Return (X, Y) of the center of cell containing provided text 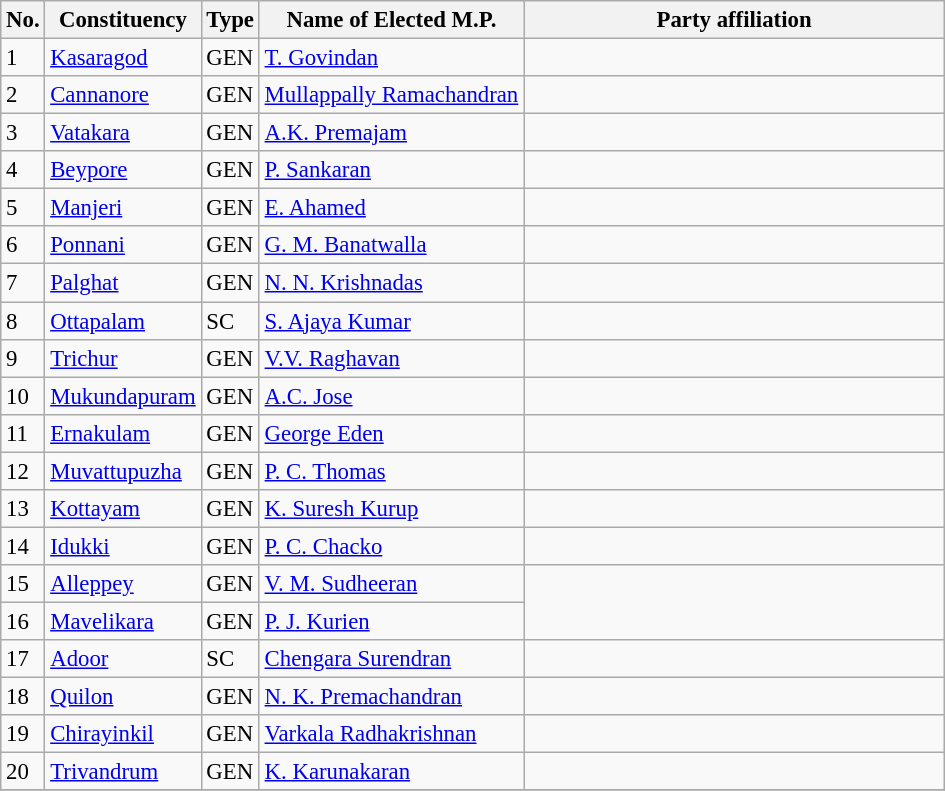
Ottapalam (123, 321)
Trichur (123, 358)
Mavelikara (123, 621)
Trivandrum (123, 772)
V.V. Raghavan (391, 358)
T. Govindan (391, 58)
P. Sankaran (391, 170)
13 (23, 509)
18 (23, 697)
2 (23, 95)
P. C. Chacko (391, 546)
9 (23, 358)
V. M. Sudheeran (391, 584)
Ponnani (123, 245)
Constituency (123, 20)
Mullappally Ramachandran (391, 95)
1 (23, 58)
10 (23, 396)
S. Ajaya Kumar (391, 321)
A.C. Jose (391, 396)
14 (23, 546)
E. Ahamed (391, 208)
N. N. Krishnadas (391, 283)
Chengara Surendran (391, 659)
Name of Elected M.P. (391, 20)
16 (23, 621)
Alleppey (123, 584)
P. J. Kurien (391, 621)
Mukundapuram (123, 396)
6 (23, 245)
Varkala Radhakrishnan (391, 734)
Muvattupuzha (123, 471)
Kasaragod (123, 58)
Palghat (123, 283)
20 (23, 772)
P. C. Thomas (391, 471)
No. (23, 20)
Chirayinkil (123, 734)
N. K. Premachandran (391, 697)
Quilon (123, 697)
Adoor (123, 659)
12 (23, 471)
7 (23, 283)
Kottayam (123, 509)
George Eden (391, 433)
11 (23, 433)
19 (23, 734)
K. Karunakaran (391, 772)
K. Suresh Kurup (391, 509)
Type (230, 20)
Vatakara (123, 133)
3 (23, 133)
Party affiliation (734, 20)
G. M. Banatwalla (391, 245)
5 (23, 208)
Manjeri (123, 208)
Beypore (123, 170)
Idukki (123, 546)
15 (23, 584)
8 (23, 321)
Ernakulam (123, 433)
17 (23, 659)
Cannanore (123, 95)
4 (23, 170)
A.K. Premajam (391, 133)
